Locate the cell with the specified text and output its [x, y] center coordinate. 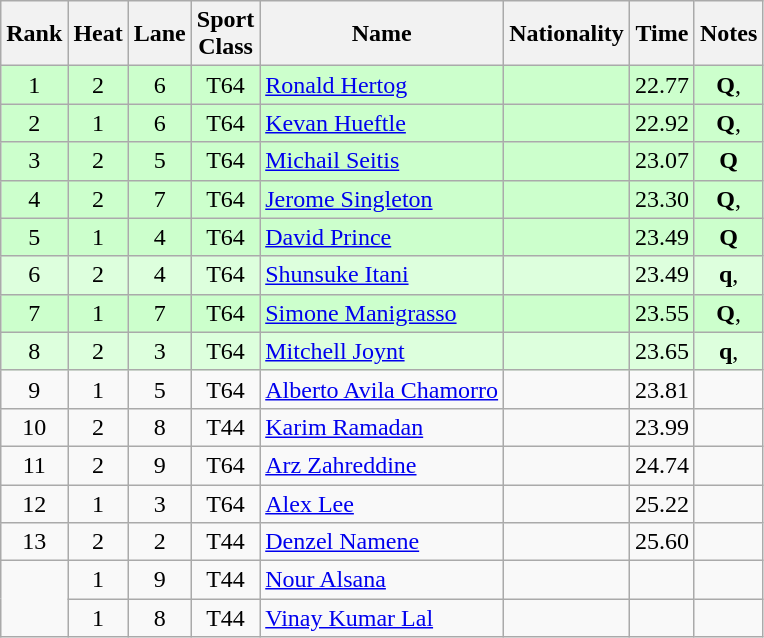
Nationality [567, 34]
Ronald Hertog [382, 85]
22.77 [662, 85]
23.65 [662, 351]
12 [34, 503]
SportClass [225, 34]
23.07 [662, 161]
25.60 [662, 542]
David Prince [382, 237]
Denzel Namene [382, 542]
Notes [728, 34]
25.22 [662, 503]
Karim Ramadan [382, 427]
Alex Lee [382, 503]
Jerome Singleton [382, 199]
Heat [98, 34]
Mitchell Joynt [382, 351]
Rank [34, 34]
Name [382, 34]
Shunsuke Itani [382, 275]
24.74 [662, 465]
Time [662, 34]
23.55 [662, 313]
10 [34, 427]
Vinay Kumar Lal [382, 618]
Kevan Hueftle [382, 123]
22.92 [662, 123]
Lane [160, 34]
13 [34, 542]
11 [34, 465]
Simone Manigrasso [382, 313]
Arz Zahreddine [382, 465]
Alberto Avila Chamorro [382, 389]
23.30 [662, 199]
23.81 [662, 389]
Michail Seitis [382, 161]
Nour Alsana [382, 580]
23.99 [662, 427]
